Return (x, y) of the center of cell containing provided text 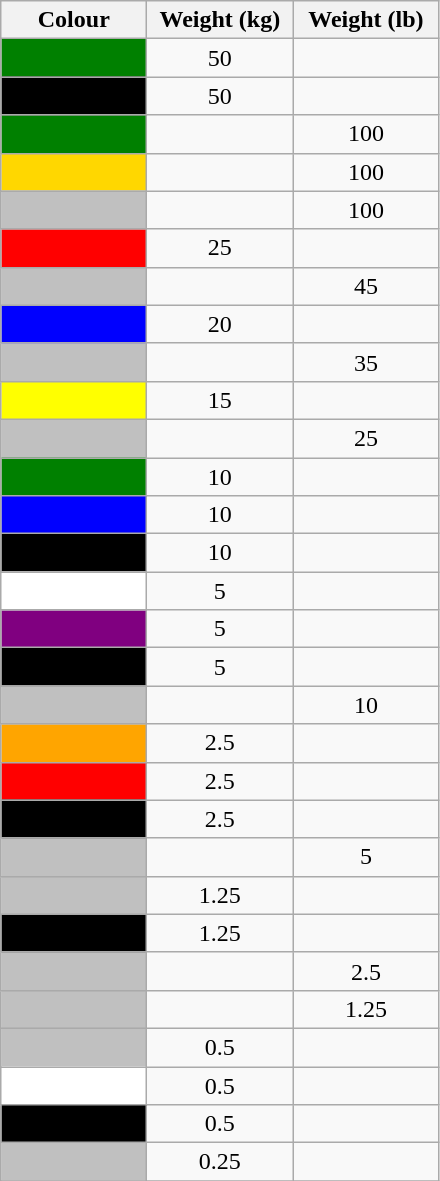
35 (366, 362)
15 (220, 400)
Weight (kg) (220, 20)
45 (366, 286)
20 (220, 324)
Weight (lb) (366, 20)
Colour (74, 20)
0.25 (220, 1162)
